Locate the cell with the specified text and output its [X, Y] center coordinate. 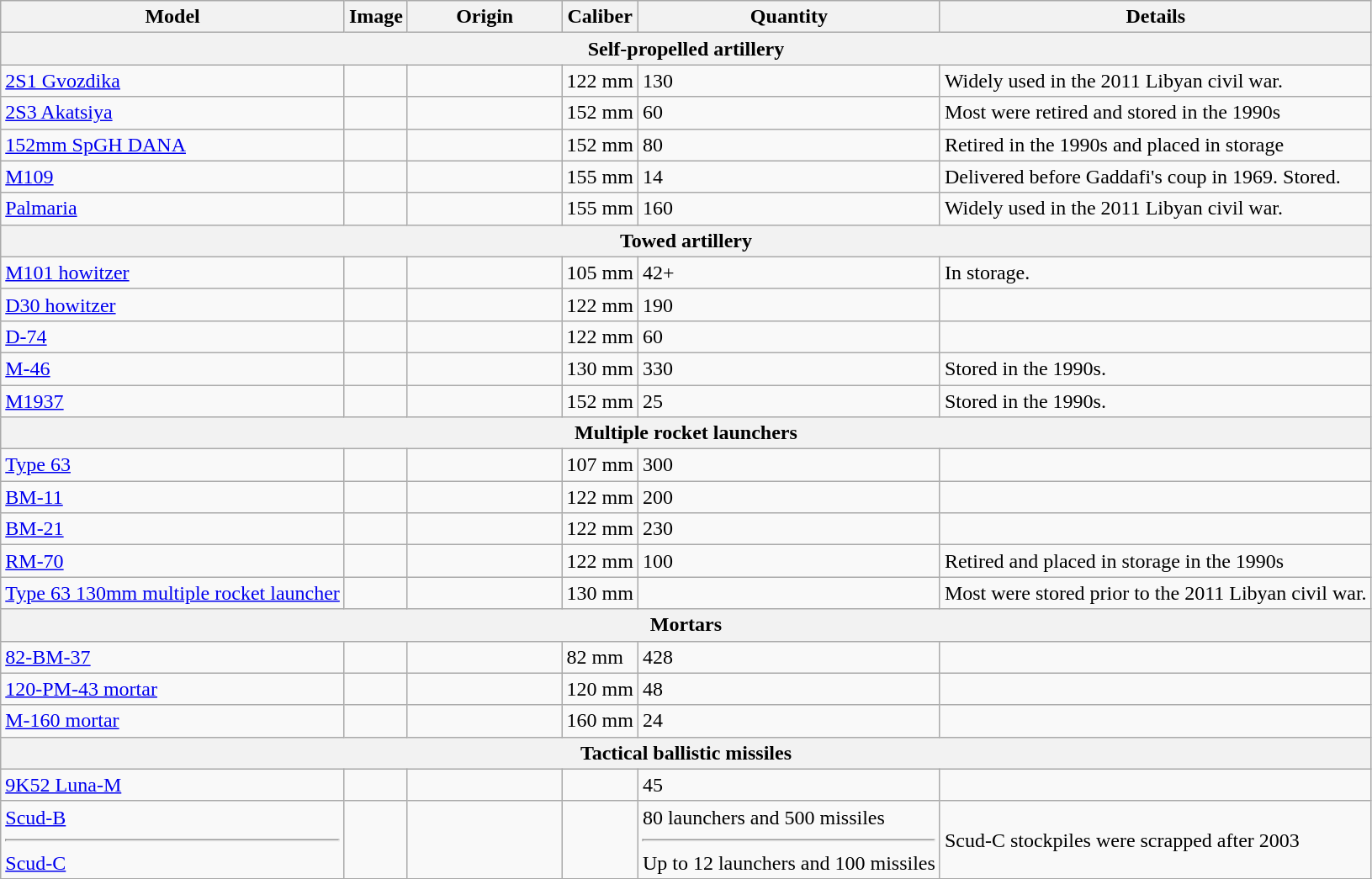
130 [789, 81]
Towed artillery [686, 241]
M-160 mortar [173, 721]
80 launchers and 500 missiles Up to 12 launchers and 100 missiles [789, 839]
In storage. [1156, 273]
Image [375, 17]
2S3 Akatsiya [173, 113]
Delivered before Gaddafi's coup in 1969. Stored. [1156, 177]
Caliber [600, 17]
25 [789, 401]
Type 63 130mm multiple rocket launcher [173, 593]
Origin [485, 17]
D-74 [173, 336]
Details [1156, 17]
2S1 Gvozdika [173, 81]
14 [789, 177]
24 [789, 721]
BM-21 [173, 529]
RM-70 [173, 561]
80 [789, 145]
190 [789, 304]
Self-propelled artillery [686, 49]
Scud-B Scud-C [173, 839]
M101 howitzer [173, 273]
D30 howitzer [173, 304]
82-BM-37 [173, 657]
45 [789, 785]
Type 63 [173, 465]
Model [173, 17]
105 mm [600, 273]
M1937 [173, 401]
Retired in the 1990s and placed in storage [1156, 145]
152mm SpGH DANA [173, 145]
Mortars [686, 625]
330 [789, 368]
9K52 Luna-M [173, 785]
Scud-C stockpiles were scrapped after 2003 [1156, 839]
428 [789, 657]
BM-11 [173, 497]
Most were stored prior to the 2011 Libyan civil war. [1156, 593]
230 [789, 529]
107 mm [600, 465]
Quantity [789, 17]
300 [789, 465]
48 [789, 689]
200 [789, 497]
42+ [789, 273]
Retired and placed in storage in the 1990s [1156, 561]
160 mm [600, 721]
82 mm [600, 657]
100 [789, 561]
M109 [173, 177]
Most were retired and stored in the 1990s [1156, 113]
Tactical ballistic missiles [686, 753]
M-46 [173, 368]
Multiple rocket launchers [686, 433]
120-PM-43 mortar [173, 689]
120 mm [600, 689]
160 [789, 209]
Palmaria [173, 209]
